Scan for the cell matching the given text and deliver its [X, Y] coordinate at center. 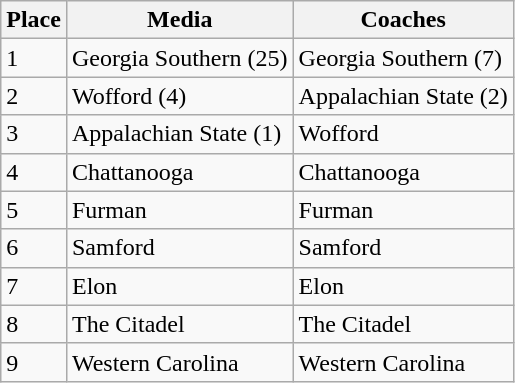
Appalachian State (1) [180, 134]
Media [180, 20]
7 [34, 286]
Appalachian State (2) [403, 96]
Georgia Southern (25) [180, 58]
5 [34, 210]
Place [34, 20]
8 [34, 324]
Georgia Southern (7) [403, 58]
Wofford [403, 134]
4 [34, 172]
2 [34, 96]
9 [34, 362]
3 [34, 134]
1 [34, 58]
6 [34, 248]
Coaches [403, 20]
Wofford (4) [180, 96]
